Determine the (x, y) coordinate at the center of the cell enclosing the given text.  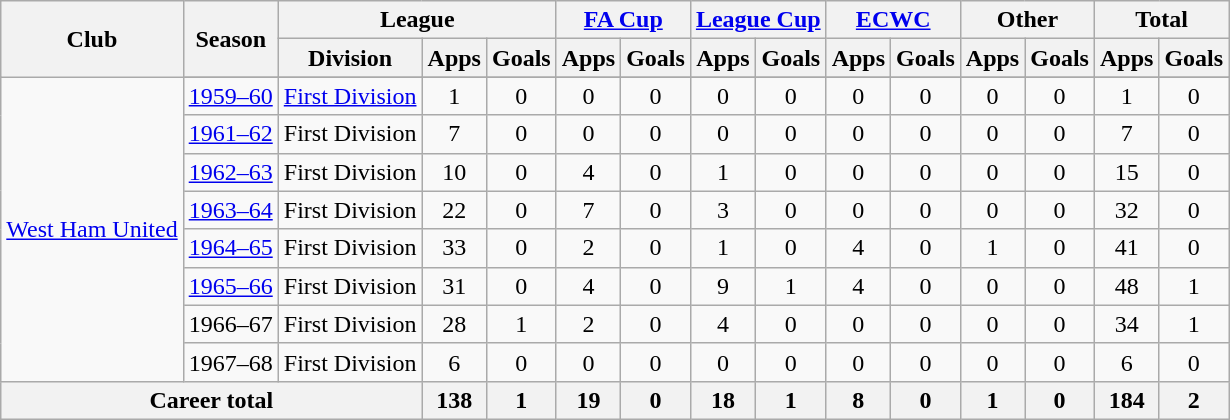
31 (454, 286)
Career total (212, 400)
19 (588, 400)
1963–64 (230, 210)
Division (350, 58)
184 (1126, 400)
3 (722, 210)
League (417, 20)
League Cup (758, 20)
22 (454, 210)
32 (1126, 210)
1966–67 (230, 324)
Club (92, 39)
9 (722, 286)
15 (1126, 172)
41 (1126, 248)
ECWC (893, 20)
33 (454, 248)
Other (1027, 20)
1961–62 (230, 134)
West Ham United (92, 229)
48 (1126, 286)
1965–66 (230, 286)
Total (1161, 20)
1962–63 (230, 172)
1959–60 (230, 96)
Season (230, 39)
FA Cup (623, 20)
34 (1126, 324)
28 (454, 324)
8 (858, 400)
1967–68 (230, 362)
10 (454, 172)
18 (722, 400)
1964–65 (230, 248)
138 (454, 400)
